From the cell containing the given text, extract its center point as (X, Y) coordinate. 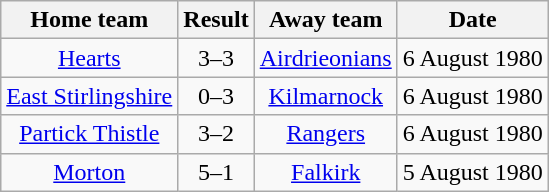
Rangers (326, 134)
Partick Thistle (90, 134)
Date (472, 20)
Away team (326, 20)
East Stirlingshire (90, 96)
Hearts (90, 58)
Morton (90, 172)
5–1 (216, 172)
5 August 1980 (472, 172)
Falkirk (326, 172)
Airdrieonians (326, 58)
3–2 (216, 134)
Result (216, 20)
0–3 (216, 96)
Home team (90, 20)
Kilmarnock (326, 96)
3–3 (216, 58)
